Provide the (x, y) coordinate of the cell's center where the given text is located.  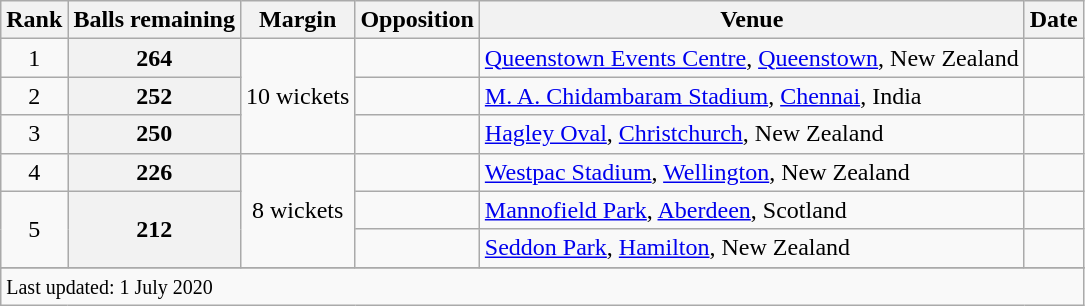
264 (154, 58)
250 (154, 134)
3 (34, 134)
Queenstown Events Centre, Queenstown, New Zealand (752, 58)
Seddon Park, Hamilton, New Zealand (752, 248)
212 (154, 229)
Balls remaining (154, 20)
Rank (34, 20)
1 (34, 58)
5 (34, 229)
252 (154, 96)
8 wickets (297, 210)
Mannofield Park, Aberdeen, Scotland (752, 210)
Hagley Oval, Christchurch, New Zealand (752, 134)
M. A. Chidambaram Stadium, Chennai, India (752, 96)
Date (1054, 20)
Venue (752, 20)
Margin (297, 20)
226 (154, 172)
10 wickets (297, 96)
Westpac Stadium, Wellington, New Zealand (752, 172)
Opposition (417, 20)
Last updated: 1 July 2020 (542, 286)
2 (34, 96)
4 (34, 172)
